Provide the [x, y] coordinate of the cell's center where the given text is located.  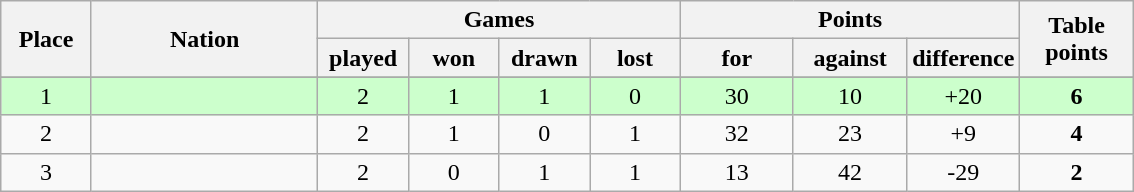
30 [736, 96]
23 [850, 134]
against [850, 58]
won [454, 58]
Place [46, 39]
for [736, 58]
lost [636, 58]
4 [1076, 134]
+20 [964, 96]
13 [736, 172]
drawn [544, 58]
Games [499, 20]
3 [46, 172]
Tablepoints [1076, 39]
Points [850, 20]
42 [850, 172]
+9 [964, 134]
6 [1076, 96]
32 [736, 134]
Nation [204, 39]
-29 [964, 172]
10 [850, 96]
difference [964, 58]
played [364, 58]
